For the text-containing cell, return its midpoint in (x, y) coordinate format. 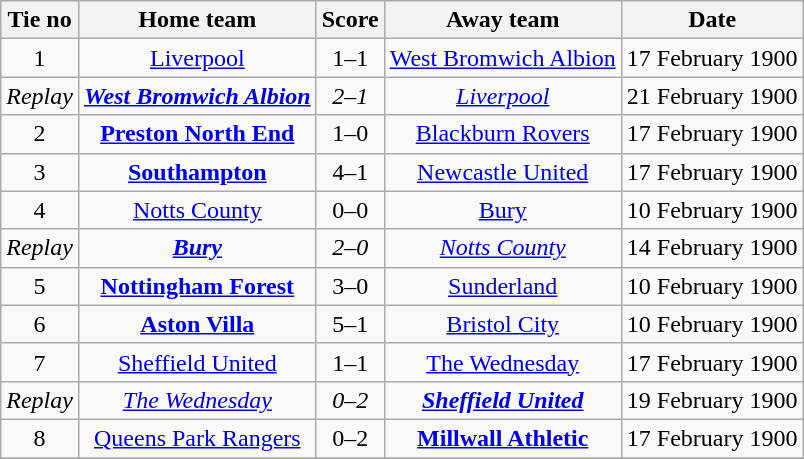
21 February 1900 (712, 96)
7 (40, 362)
Tie no (40, 20)
0–0 (350, 210)
Southampton (197, 172)
Queens Park Rangers (197, 438)
2–0 (350, 248)
5 (40, 286)
Date (712, 20)
4–1 (350, 172)
14 February 1900 (712, 248)
Away team (502, 20)
1–0 (350, 134)
Bristol City (502, 324)
Sunderland (502, 286)
Aston Villa (197, 324)
Millwall Athletic (502, 438)
Blackburn Rovers (502, 134)
1 (40, 58)
3 (40, 172)
2–1 (350, 96)
Home team (197, 20)
Newcastle United (502, 172)
5–1 (350, 324)
4 (40, 210)
3–0 (350, 286)
Score (350, 20)
Preston North End (197, 134)
19 February 1900 (712, 400)
2 (40, 134)
6 (40, 324)
Nottingham Forest (197, 286)
8 (40, 438)
